Identify which cell holds the provided text, then report its [x, y] central coordinate. 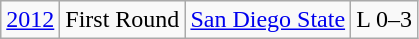
First Round [122, 20]
L 0–3 [384, 20]
San Diego State [268, 20]
2012 [30, 20]
